Detect which cell encompasses the target text, then output its (X, Y) center coordinate. 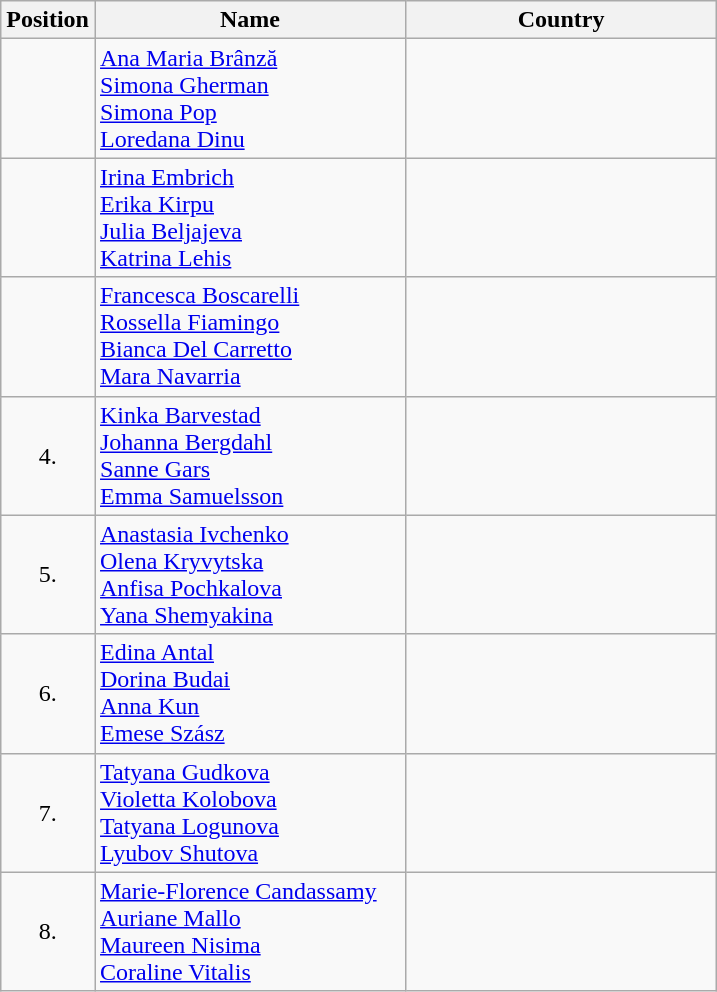
Tatyana GudkovaVioletta KolobovaTatyana LogunovaLyubov Shutova (250, 812)
6. (48, 694)
8. (48, 932)
5. (48, 574)
Francesca BoscarelliRossella FiamingoBianca Del CarrettoMara Navarria (250, 336)
Marie-Florence CandassamyAuriane MalloMaureen NisimaCoraline Vitalis (250, 932)
Anastasia IvchenkoOlena KryvytskaAnfisa PochkalovaYana Shemyakina (250, 574)
Ana Maria BrânzăSimona GhermanSimona PopLoredana Dinu (250, 98)
Kinka BarvestadJohanna BergdahlSanne GarsEmma Samuelsson (250, 456)
Edina AntalDorina BudaiAnna KunEmese Szász (250, 694)
Position (48, 20)
Irina EmbrichErika KirpuJulia BeljajevaKatrina Lehis (250, 218)
Country (562, 20)
7. (48, 812)
Name (250, 20)
4. (48, 456)
